Pinpoint the cell where the given text exists, returning its [X, Y] midpoint coordinate. 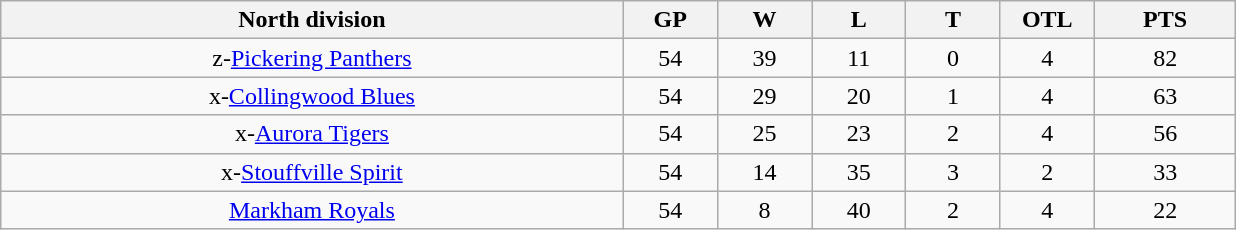
W [764, 20]
22 [1165, 210]
North division [312, 20]
T [953, 20]
Markham Royals [312, 210]
82 [1165, 58]
GP [670, 20]
23 [859, 134]
11 [859, 58]
63 [1165, 96]
8 [764, 210]
1 [953, 96]
39 [764, 58]
x-Collingwood Blues [312, 96]
L [859, 20]
x-Stouffville Spirit [312, 172]
x-Aurora Tigers [312, 134]
29 [764, 96]
56 [1165, 134]
14 [764, 172]
PTS [1165, 20]
z-Pickering Panthers [312, 58]
35 [859, 172]
0 [953, 58]
25 [764, 134]
20 [859, 96]
3 [953, 172]
OTL [1047, 20]
33 [1165, 172]
40 [859, 210]
